Locate the cell with the specified text and output its (x, y) center coordinate. 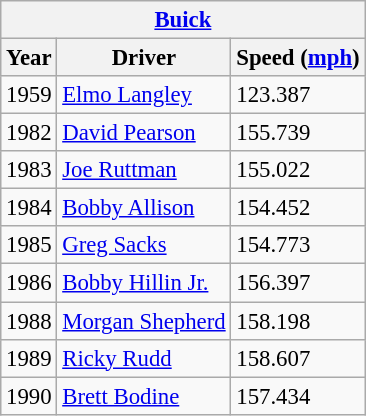
154.773 (298, 245)
Brett Bodine (144, 396)
David Pearson (144, 133)
1982 (29, 133)
1988 (29, 321)
Bobby Allison (144, 208)
154.452 (298, 208)
Speed (mph) (298, 58)
Driver (144, 58)
Bobby Hillin Jr. (144, 283)
158.607 (298, 358)
Year (29, 58)
Buick (183, 20)
1990 (29, 396)
Elmo Langley (144, 95)
1989 (29, 358)
1959 (29, 95)
1983 (29, 170)
1984 (29, 208)
1985 (29, 245)
156.397 (298, 283)
Greg Sacks (144, 245)
157.434 (298, 396)
1986 (29, 283)
155.739 (298, 133)
Joe Ruttman (144, 170)
Morgan Shepherd (144, 321)
123.387 (298, 95)
Ricky Rudd (144, 358)
158.198 (298, 321)
155.022 (298, 170)
